Return [X, Y] of the center of cell containing provided text 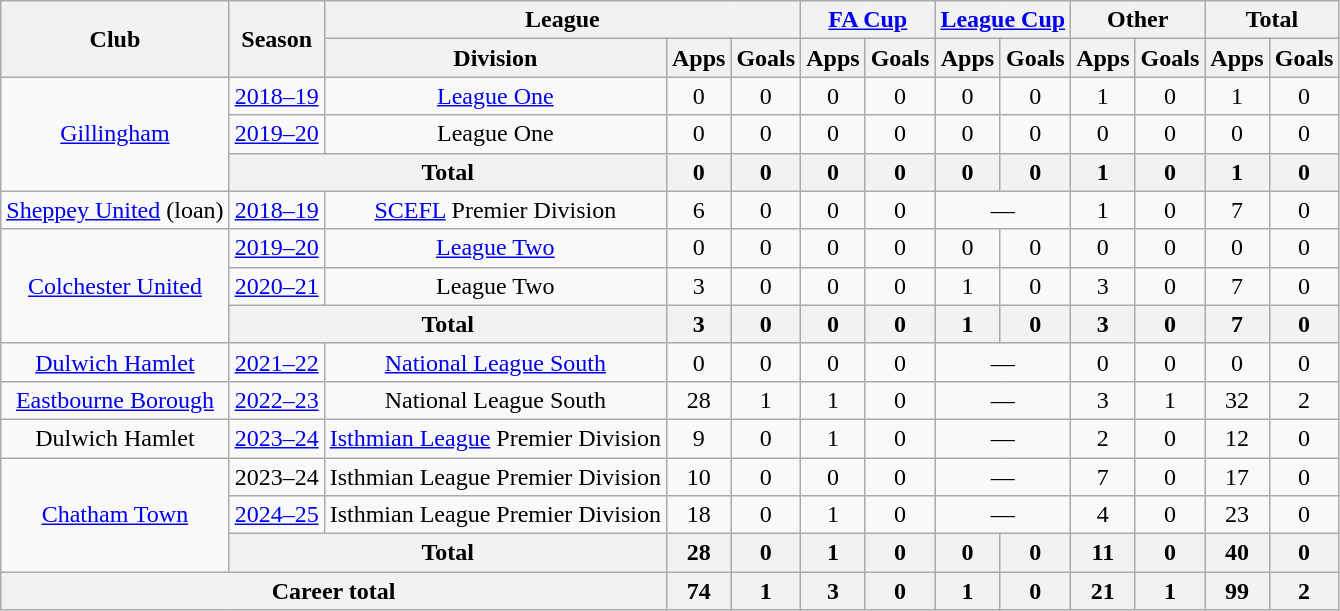
Season [276, 39]
FA Cup [868, 20]
Chatham Town [115, 515]
SCEFL Premier Division [495, 210]
2024–25 [276, 515]
10 [698, 477]
Other [1138, 20]
12 [1237, 438]
2020–21 [276, 286]
74 [698, 591]
2021–22 [276, 362]
21 [1103, 591]
18 [698, 515]
2022–23 [276, 400]
9 [698, 438]
Division [495, 58]
Gillingham [115, 134]
Colchester United [115, 286]
6 [698, 210]
40 [1237, 553]
17 [1237, 477]
32 [1237, 400]
11 [1103, 553]
League Cup [1003, 20]
League [562, 20]
99 [1237, 591]
Career total [334, 591]
23 [1237, 515]
Eastbourne Borough [115, 400]
Sheppey United (loan) [115, 210]
4 [1103, 515]
Club [115, 39]
